Detect which cell encompasses the target text, then output its (x, y) center coordinate. 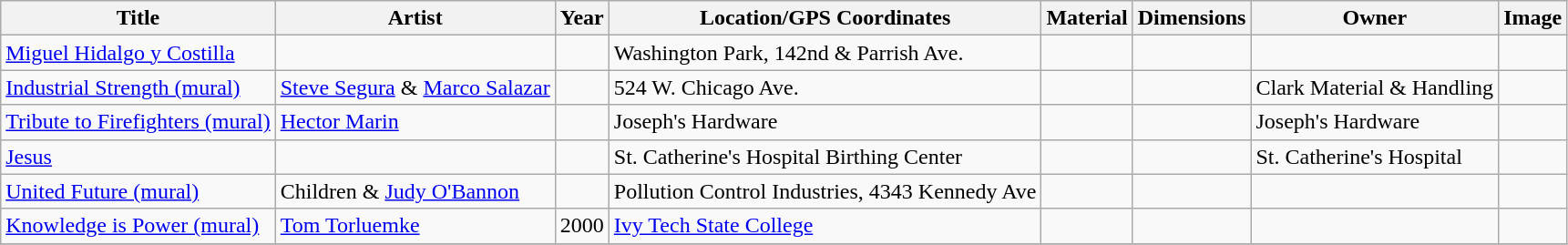
St. Catherine's Hospital Birthing Center (825, 157)
Knowledge is Power (mural) (138, 226)
Material (1087, 18)
Jesus (138, 157)
Artist (415, 18)
Dimensions (1192, 18)
Year (581, 18)
524 W. Chicago Ave. (825, 87)
Industrial Strength (mural) (138, 87)
Pollution Control Industries, 4343 Kennedy Ave (825, 191)
United Future (mural) (138, 191)
Location/GPS Coordinates (825, 18)
Miguel Hidalgo y Costilla (138, 53)
Image (1532, 18)
Title (138, 18)
Tom Torluemke (415, 226)
St. Catherine's Hospital (1375, 157)
Children & Judy O'Bannon (415, 191)
Ivy Tech State College (825, 226)
2000 (581, 226)
Washington Park, 142nd & Parrish Ave. (825, 53)
Hector Marin (415, 122)
Owner (1375, 18)
Steve Segura & Marco Salazar (415, 87)
Tribute to Firefighters (mural) (138, 122)
Clark Material & Handling (1375, 87)
